Detect which cell encompasses the target text, then output its [x, y] center coordinate. 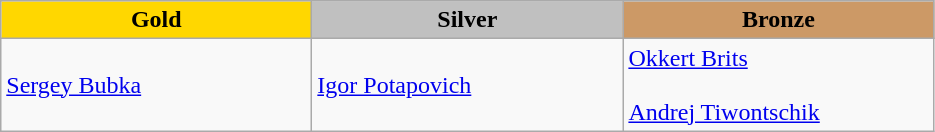
Gold [156, 20]
Bronze [778, 20]
Silver [468, 20]
Igor Potapovich [468, 85]
Okkert BritsAndrej Tiwontschik [778, 85]
Sergey Bubka [156, 85]
